Detect which cell encompasses the target text, then output its (x, y) center coordinate. 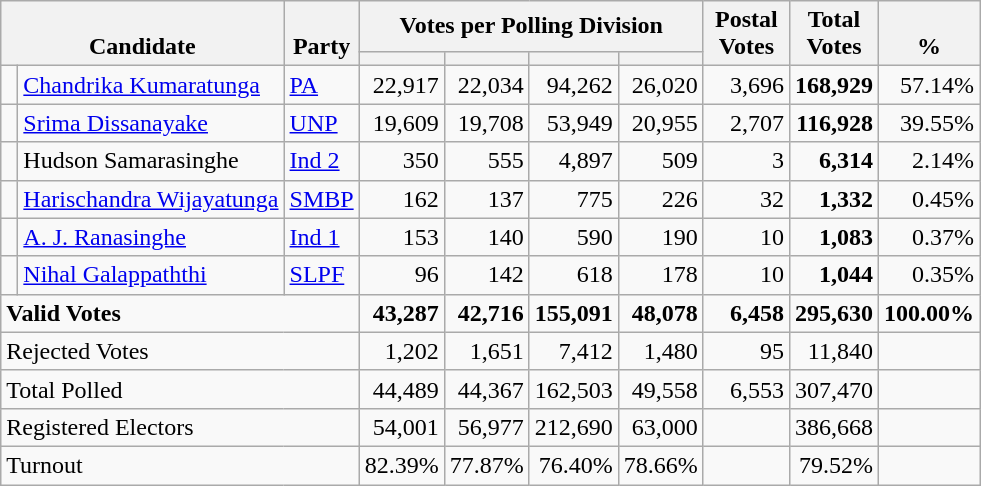
178 (660, 275)
6,314 (834, 161)
168,929 (834, 85)
22,034 (486, 85)
212,690 (574, 427)
32 (746, 199)
Chandrika Kumaratunga (151, 85)
Ind 2 (322, 161)
3 (746, 161)
775 (574, 199)
44,367 (486, 389)
43,287 (402, 313)
% (930, 34)
3,696 (746, 85)
350 (402, 161)
155,091 (574, 313)
82.39% (402, 465)
140 (486, 237)
153 (402, 237)
1,332 (834, 199)
49,558 (660, 389)
1,044 (834, 275)
Valid Votes (180, 313)
77.87% (486, 465)
509 (660, 161)
Votes per Polling Division (531, 26)
95 (746, 351)
1,651 (486, 351)
19,609 (402, 123)
386,668 (834, 427)
Ind 1 (322, 237)
57.14% (930, 85)
76.40% (574, 465)
11,840 (834, 351)
0.45% (930, 199)
Party (322, 34)
4,897 (574, 161)
226 (660, 199)
SMBP (322, 199)
1,202 (402, 351)
PostalVotes (746, 34)
142 (486, 275)
96 (402, 275)
A. J. Ranasinghe (151, 237)
48,078 (660, 313)
56,977 (486, 427)
53,949 (574, 123)
0.37% (930, 237)
79.52% (834, 465)
Harischandra Wijayatunga (151, 199)
39.55% (930, 123)
6,458 (746, 313)
162 (402, 199)
54,001 (402, 427)
Turnout (180, 465)
42,716 (486, 313)
295,630 (834, 313)
2.14% (930, 161)
Total Votes (834, 34)
78.66% (660, 465)
116,928 (834, 123)
Total Polled (180, 389)
Srima Dissanayake (151, 123)
2,707 (746, 123)
6,553 (746, 389)
19,708 (486, 123)
Hudson Samarasinghe (151, 161)
Nihal Galappaththi (151, 275)
26,020 (660, 85)
63,000 (660, 427)
94,262 (574, 85)
7,412 (574, 351)
44,489 (402, 389)
22,917 (402, 85)
20,955 (660, 123)
307,470 (834, 389)
162,503 (574, 389)
PA (322, 85)
590 (574, 237)
Candidate (142, 34)
555 (486, 161)
618 (574, 275)
Registered Electors (180, 427)
1,480 (660, 351)
100.00% (930, 313)
137 (486, 199)
Rejected Votes (180, 351)
SLPF (322, 275)
190 (660, 237)
UNP (322, 123)
0.35% (930, 275)
1,083 (834, 237)
